For the text-containing cell, return its midpoint in [x, y] coordinate format. 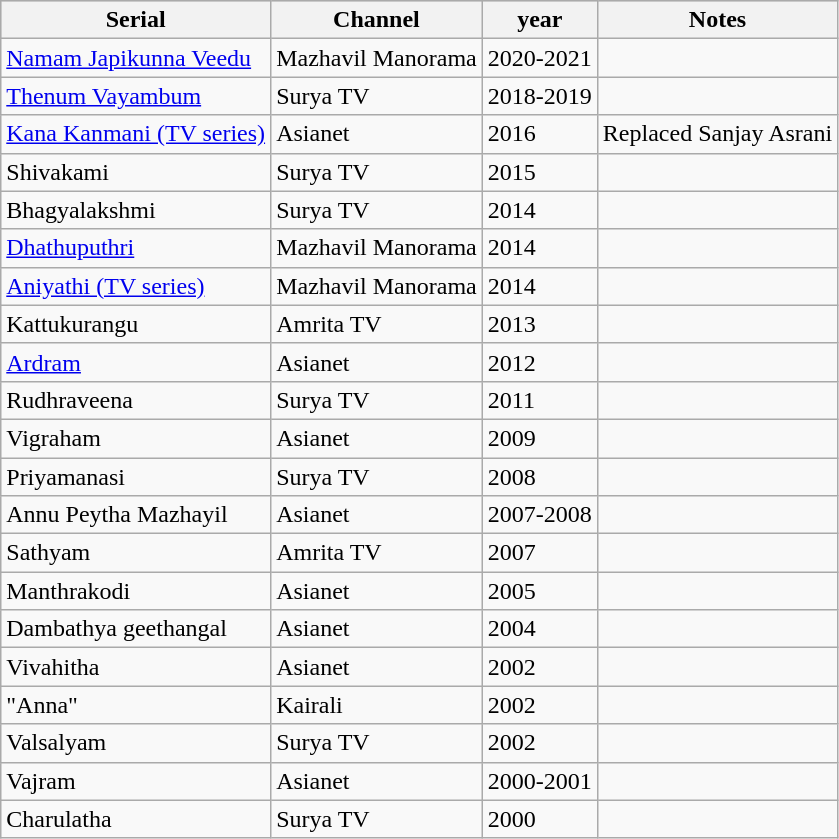
Sathyam [136, 553]
"Anna" [136, 705]
Rudhraveena [136, 400]
Dambathya geethangal [136, 629]
2007 [540, 553]
Annu Peytha Mazhayil [136, 515]
2008 [540, 477]
Vivahitha [136, 667]
Kana Kanmani (TV series) [136, 134]
2020-2021 [540, 58]
Valsalyam [136, 743]
Kattukurangu [136, 324]
2011 [540, 400]
Ardram [136, 362]
2009 [540, 438]
Serial [136, 20]
Shivakami [136, 172]
Charulatha [136, 819]
Thenum Vayambum [136, 96]
Channel [377, 20]
Vajram [136, 781]
Vigraham [136, 438]
Kairali [377, 705]
2015 [540, 172]
Priyamanasi [136, 477]
Notes [717, 20]
2018-2019 [540, 96]
2016 [540, 134]
Namam Japikunna Veedu [136, 58]
Replaced Sanjay Asrani [717, 134]
2000-2001 [540, 781]
Aniyathi (TV series) [136, 286]
2013 [540, 324]
2007-2008 [540, 515]
Bhagyalakshmi [136, 210]
year [540, 20]
2005 [540, 591]
2004 [540, 629]
Dhathuputhri [136, 248]
2012 [540, 362]
Manthrakodi [136, 591]
2000 [540, 819]
